Output the (x, y) coordinate of the center of the cell containing the given text.  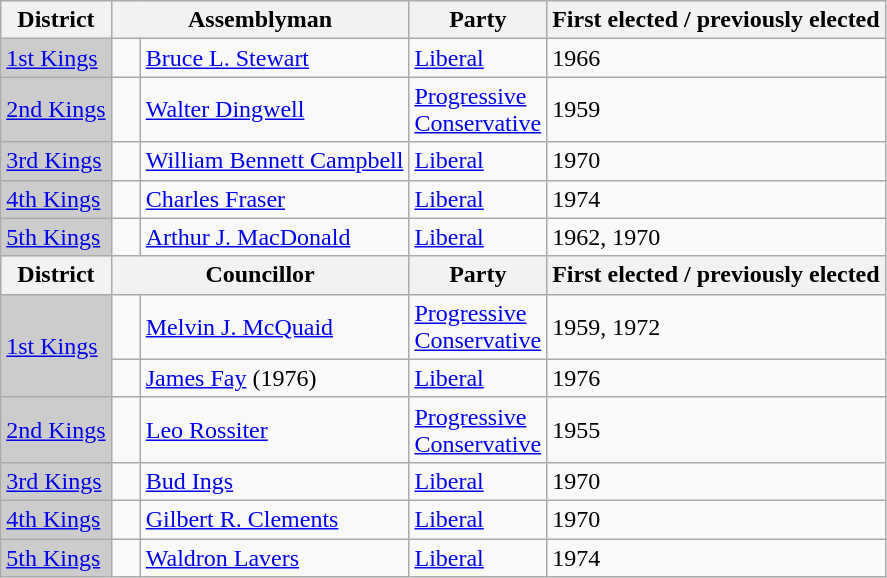
Walter Dingwell (274, 110)
1962, 1970 (716, 237)
Bud Ings (274, 481)
Melvin J. McQuaid (274, 326)
1959, 1972 (716, 326)
Bruce L. Stewart (274, 58)
Leo Rossiter (274, 430)
Charles Fraser (274, 199)
William Bennett Campbell (274, 161)
Assemblyman (260, 20)
Councillor (260, 275)
1976 (716, 378)
Waldron Lavers (274, 557)
Arthur J. MacDonald (274, 237)
James Fay (1976) (274, 378)
1959 (716, 110)
Gilbert R. Clements (274, 519)
1966 (716, 58)
1955 (716, 430)
